Pinpoint the cell where the given text exists, returning its (X, Y) midpoint coordinate. 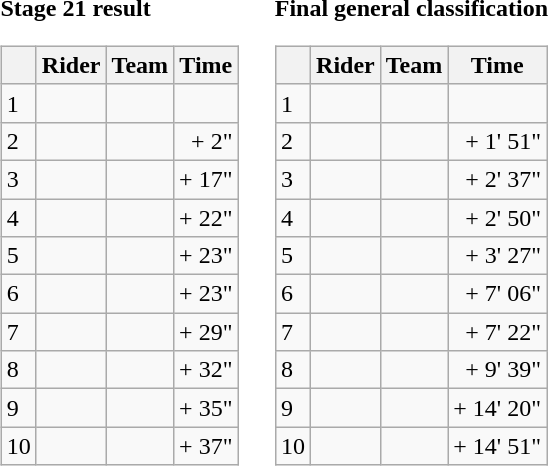
+ 7' 22" (498, 332)
+ 1' 51" (498, 141)
+ 17" (206, 179)
+ 14' 20" (498, 408)
+ 22" (206, 217)
+ 35" (206, 408)
+ 37" (206, 446)
+ 2' 50" (498, 217)
+ 3' 27" (498, 256)
+ 2" (206, 141)
+ 7' 06" (498, 294)
+ 2' 37" (498, 179)
+ 32" (206, 370)
+ 9' 39" (498, 370)
+ 29" (206, 332)
+ 14' 51" (498, 446)
